For the text-containing cell, return its midpoint in (X, Y) coordinate format. 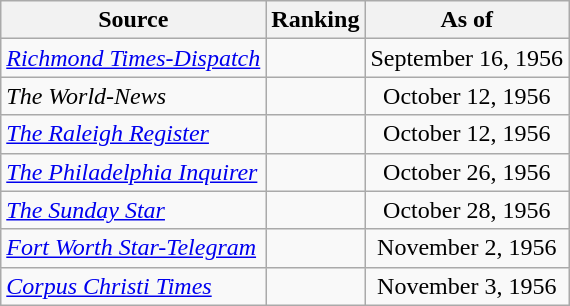
As of (467, 20)
November 3, 1956 (467, 286)
October 28, 1956 (467, 210)
The World-News (134, 96)
September 16, 1956 (467, 58)
The Raleigh Register (134, 134)
The Philadelphia Inquirer (134, 172)
Ranking (316, 20)
October 26, 1956 (467, 172)
Richmond Times-Dispatch (134, 58)
Fort Worth Star-Telegram (134, 248)
November 2, 1956 (467, 248)
Source (134, 20)
Corpus Christi Times (134, 286)
The Sunday Star (134, 210)
